For the text-containing cell, return its midpoint in [x, y] coordinate format. 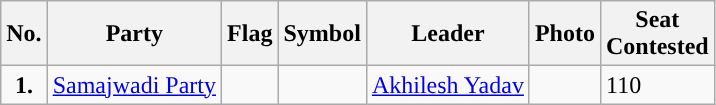
110 [657, 85]
1. [24, 85]
Akhilesh Yadav [448, 85]
SeatContested [657, 34]
Photo [564, 34]
Samajwadi Party [134, 85]
Party [134, 34]
No. [24, 34]
Flag [250, 34]
Leader [448, 34]
Symbol [322, 34]
